Scan for the cell matching the given text and deliver its (x, y) coordinate at center. 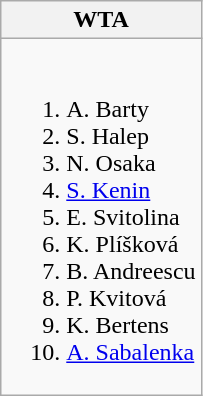
WTA (101, 20)
A. Barty S. Halep N. Osaka S. Kenin E. Svitolina K. Plíšková B. Andreescu P. Kvitová K. Bertens A. Sabalenka (101, 217)
